Return the [x, y] coordinate for the center point of the cell that contains the specified text.  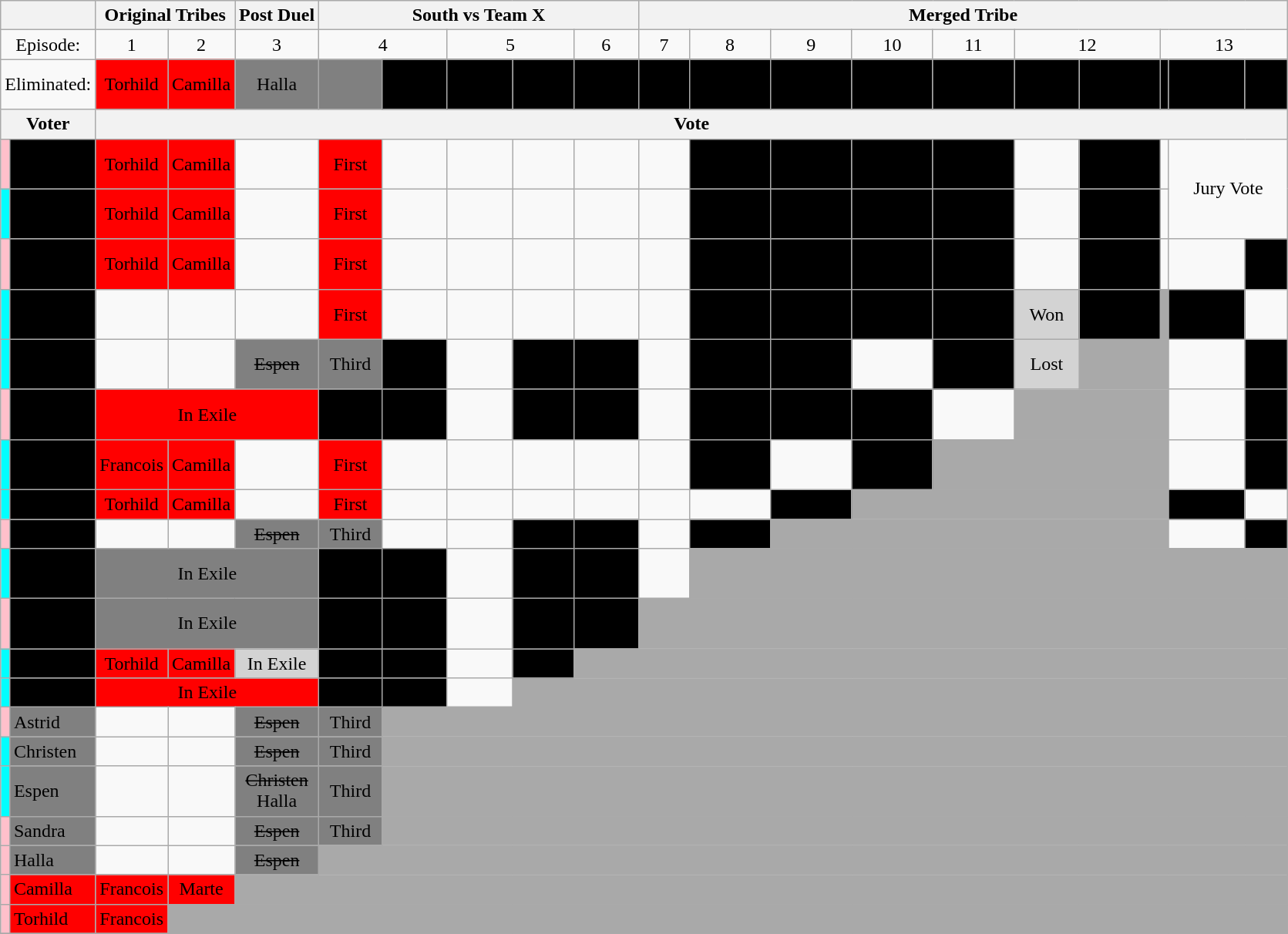
Pål [52, 464]
South vs Team X [479, 15]
9 [811, 45]
2 [202, 45]
13 [1224, 45]
Sandra [52, 831]
3 [277, 45]
Eliminated: [48, 85]
MaritaPeder [606, 415]
11 [974, 45]
10 [893, 45]
Vote [692, 124]
Astrid [52, 722]
Lost [1047, 364]
LinaMarte [893, 314]
SeverinMarita [606, 573]
Voter [48, 124]
Christen [52, 751]
8 [729, 45]
?? [893, 464]
Lina? [893, 264]
12 [1088, 45]
Won [1047, 314]
SeverinSeverin [893, 415]
7 [664, 45]
Post Duel [277, 15]
MarteMarte [1119, 314]
Original Tribes [165, 15]
IrisMarita [606, 364]
4 [383, 45]
ChristenHalla [277, 791]
Merged Tribe [963, 15]
1 [132, 45]
Kristoffer? [893, 214]
6 [606, 45]
Episode: [48, 45]
SeverinPeder [606, 624]
Pål, [893, 85]
Marte? [893, 163]
Jury Vote [1228, 189]
5 [510, 45]
